Output the (x, y) coordinate of the center of the cell containing the given text.  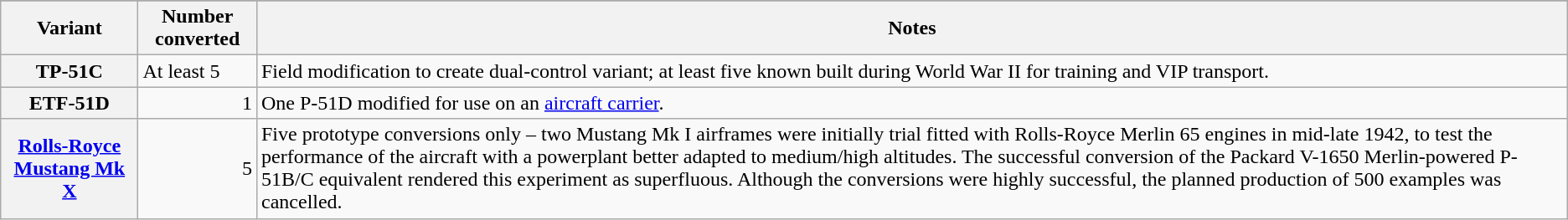
Rolls-Royce Mustang Mk X (70, 169)
At least 5 (198, 71)
TP-51C (70, 71)
Field modification to create dual-control variant; at least five known built during World War II for training and VIP transport. (911, 71)
Notes (911, 28)
Variant (70, 28)
ETF-51D (70, 103)
1 (198, 103)
5 (198, 169)
One P-51D modified for use on an aircraft carrier. (911, 103)
Number converted (198, 28)
